Extract the [x, y] coordinate from the center of the cell holding the provided text.  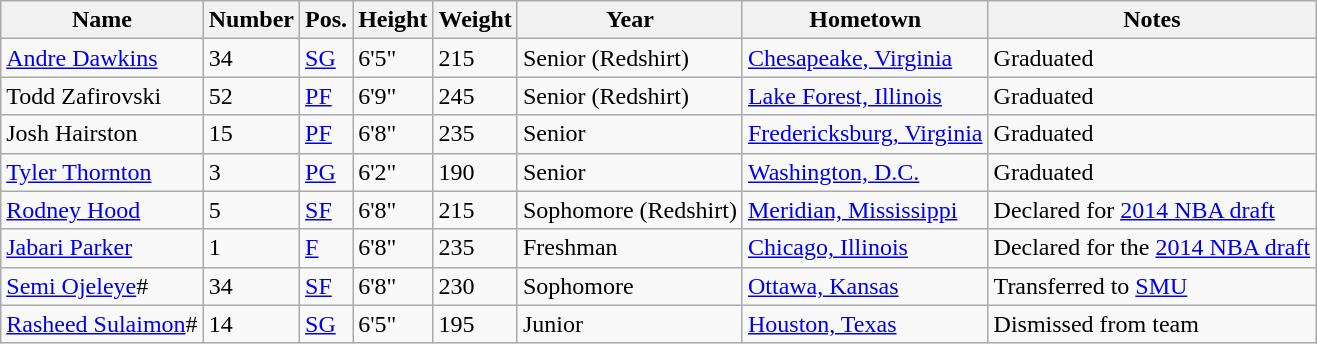
230 [475, 286]
5 [251, 210]
190 [475, 172]
F [326, 248]
Andre Dawkins [102, 58]
Number [251, 20]
Houston, Texas [865, 324]
14 [251, 324]
Todd Zafirovski [102, 96]
Lake Forest, Illinois [865, 96]
Pos. [326, 20]
Jabari Parker [102, 248]
Transferred to SMU [1152, 286]
245 [475, 96]
Name [102, 20]
15 [251, 134]
Junior [630, 324]
PG [326, 172]
Declared for the 2014 NBA draft [1152, 248]
Rodney Hood [102, 210]
Washington, D.C. [865, 172]
Semi Ojeleye# [102, 286]
Sophomore (Redshirt) [630, 210]
Declared for 2014 NBA draft [1152, 210]
Meridian, Mississippi [865, 210]
Hometown [865, 20]
Year [630, 20]
Chicago, Illinois [865, 248]
52 [251, 96]
Rasheed Sulaimon# [102, 324]
Tyler Thornton [102, 172]
Fredericksburg, Virginia [865, 134]
Ottawa, Kansas [865, 286]
Sophomore [630, 286]
3 [251, 172]
1 [251, 248]
Josh Hairston [102, 134]
6'9" [393, 96]
Freshman [630, 248]
Height [393, 20]
Chesapeake, Virginia [865, 58]
Notes [1152, 20]
Weight [475, 20]
Dismissed from team [1152, 324]
195 [475, 324]
6'2" [393, 172]
